From the cell containing the given text, extract its center point as [x, y] coordinate. 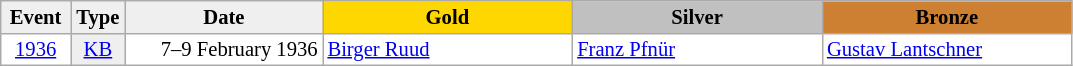
Gustav Lantschner [947, 49]
1936 [36, 49]
Bronze [947, 16]
Birger Ruud [447, 49]
7–9 February 1936 [224, 49]
Gold [447, 16]
Franz Pfnür [697, 49]
Date [224, 16]
Event [36, 16]
Silver [697, 16]
KB [98, 49]
Type [98, 16]
